From the cell containing the given text, extract its center point as (x, y) coordinate. 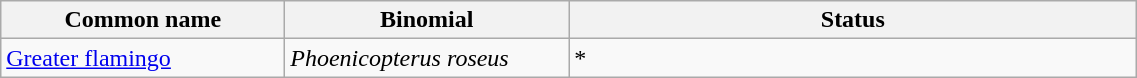
Phoenicopterus roseus (427, 58)
* (853, 58)
Status (853, 20)
Greater flamingo (143, 58)
Binomial (427, 20)
Common name (143, 20)
